Capture the cell that displays the provided text and extract its [X, Y] central coordinate. 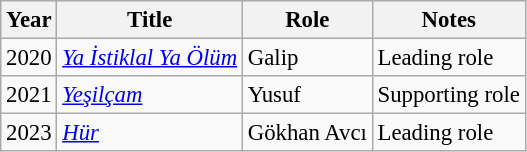
2023 [29, 133]
Supporting role [448, 95]
Role [307, 20]
Ya İstiklal Ya Ölüm [150, 58]
Galip [307, 58]
Yeşilçam [150, 95]
Notes [448, 20]
Year [29, 20]
2021 [29, 95]
Gökhan Avcı [307, 133]
Yusuf [307, 95]
2020 [29, 58]
Title [150, 20]
Hür [150, 133]
